Capture the cell that displays the provided text and extract its (x, y) central coordinate. 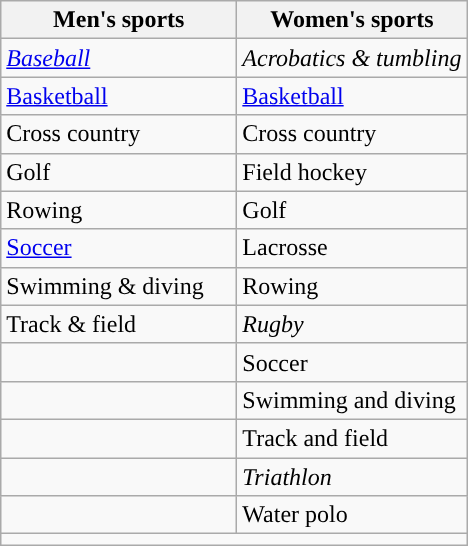
Baseball (119, 58)
Women's sports (352, 20)
Track and field (352, 438)
Track & field (119, 324)
Acrobatics & tumbling (352, 58)
Triathlon (352, 477)
Swimming & diving (119, 286)
Men's sports (119, 20)
Lacrosse (352, 248)
Field hockey (352, 172)
Swimming and diving (352, 400)
Rugby (352, 324)
Water polo (352, 515)
